From the cell containing the given text, extract its center point as (X, Y) coordinate. 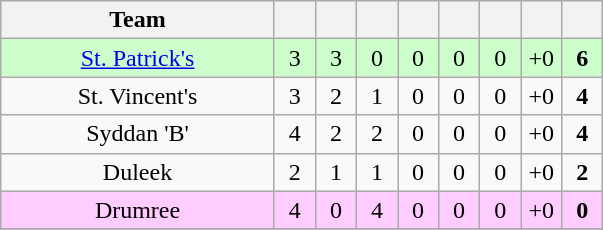
St. Patrick's (138, 58)
Drumree (138, 210)
Team (138, 20)
Duleek (138, 172)
St. Vincent's (138, 96)
6 (582, 58)
Syddan 'B' (138, 134)
